Return [x, y] of the center of cell containing provided text 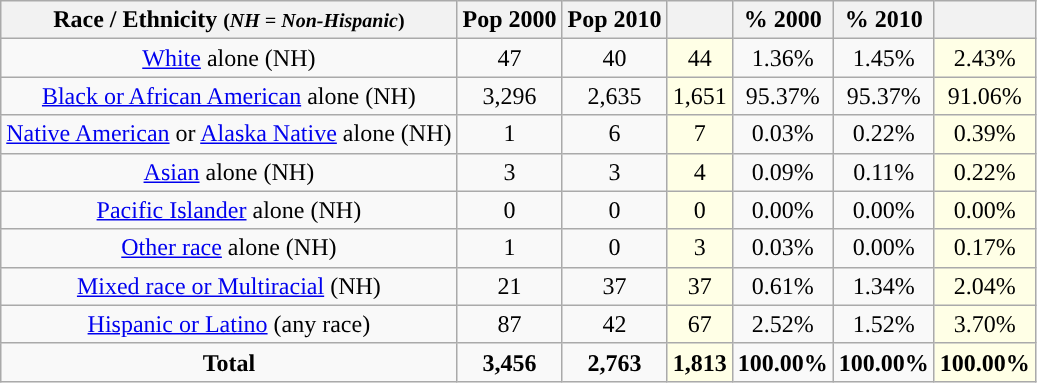
4 [700, 172]
Total [229, 362]
1.34% [884, 286]
Asian alone (NH) [229, 172]
% 2000 [782, 20]
1.52% [884, 324]
21 [510, 286]
Pop 2000 [510, 20]
40 [614, 58]
Hispanic or Latino (any race) [229, 324]
Black or African American alone (NH) [229, 96]
2,763 [614, 362]
1.36% [782, 58]
1,651 [700, 96]
47 [510, 58]
Mixed race or Multiracial (NH) [229, 286]
0.61% [782, 286]
% 2010 [884, 20]
6 [614, 134]
42 [614, 324]
44 [700, 58]
Pop 2010 [614, 20]
0.11% [884, 172]
Other race alone (NH) [229, 248]
2.52% [782, 324]
2.04% [984, 286]
0.39% [984, 134]
3,456 [510, 362]
Race / Ethnicity (NH = Non-Hispanic) [229, 20]
White alone (NH) [229, 58]
Native American or Alaska Native alone (NH) [229, 134]
1.45% [884, 58]
7 [700, 134]
3.70% [984, 324]
91.06% [984, 96]
87 [510, 324]
0.17% [984, 248]
67 [700, 324]
2.43% [984, 58]
0.09% [782, 172]
1,813 [700, 362]
Pacific Islander alone (NH) [229, 210]
3,296 [510, 96]
2,635 [614, 96]
